Capture the cell that displays the provided text and extract its [x, y] central coordinate. 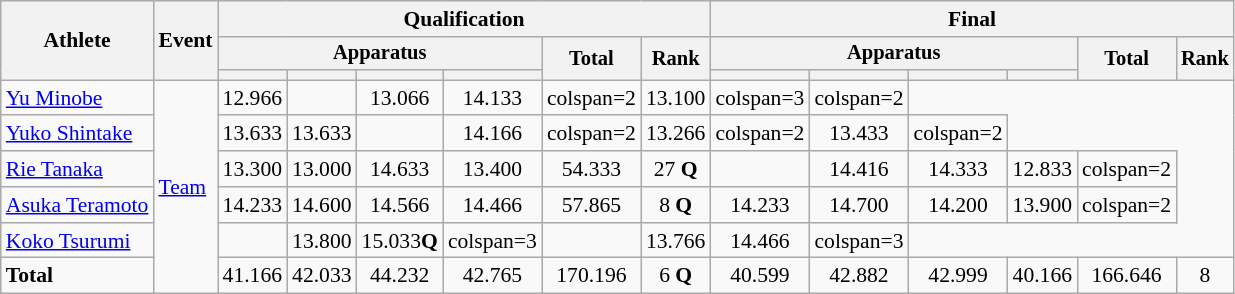
Koko Tsurumi [78, 241]
Yu Minobe [78, 98]
14.633 [400, 169]
Qualification [464, 19]
40.599 [760, 276]
8 Q [676, 205]
14.133 [492, 98]
Athlete [78, 40]
13.400 [492, 169]
13.766 [676, 241]
14.566 [400, 205]
54.333 [592, 169]
13.100 [676, 98]
15.033Q [400, 241]
13.300 [252, 169]
42.765 [492, 276]
Final [972, 19]
27 Q [676, 169]
42.033 [322, 276]
14.200 [958, 205]
14.416 [858, 169]
Team [185, 187]
14.333 [958, 169]
Asuka Teramoto [78, 205]
57.865 [592, 205]
44.232 [400, 276]
41.166 [252, 276]
14.700 [858, 205]
13.800 [322, 241]
Rie Tanaka [78, 169]
Event [185, 40]
12.966 [252, 98]
42.999 [958, 276]
13.433 [858, 134]
6 Q [676, 276]
12.833 [1042, 169]
13.000 [322, 169]
13.066 [400, 98]
170.196 [592, 276]
13.900 [1042, 205]
14.600 [322, 205]
Yuko Shintake [78, 134]
42.882 [858, 276]
13.266 [676, 134]
8 [1205, 276]
166.646 [1126, 276]
14.166 [492, 134]
40.166 [1042, 276]
